Capture the cell that displays the provided text and extract its [x, y] central coordinate. 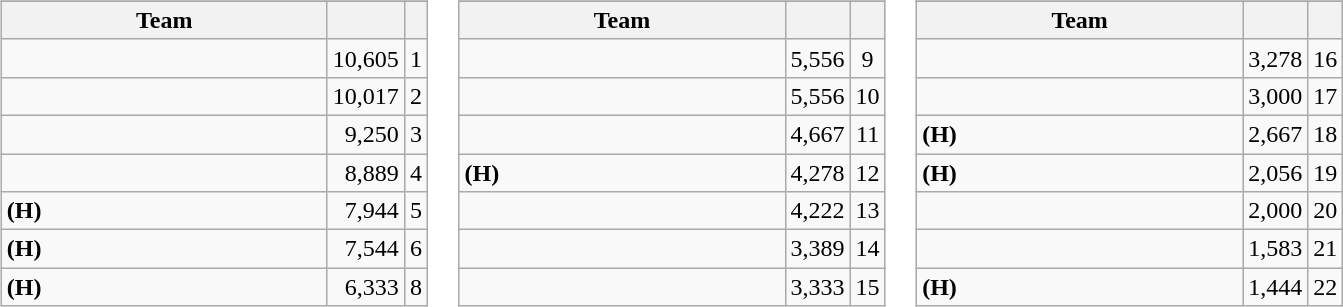
9,250 [366, 134]
2,000 [1276, 211]
14 [868, 249]
8 [416, 287]
2 [416, 96]
3,000 [1276, 96]
4,222 [818, 211]
22 [1326, 287]
10,017 [366, 96]
2,056 [1276, 173]
10 [868, 96]
9 [868, 58]
1,444 [1276, 287]
10,605 [366, 58]
19 [1326, 173]
11 [868, 134]
20 [1326, 211]
1 [416, 58]
16 [1326, 58]
3,278 [1276, 58]
3,389 [818, 249]
4 [416, 173]
12 [868, 173]
4,278 [818, 173]
18 [1326, 134]
4,667 [818, 134]
13 [868, 211]
6 [416, 249]
7,944 [366, 211]
3,333 [818, 287]
21 [1326, 249]
17 [1326, 96]
3 [416, 134]
8,889 [366, 173]
7,544 [366, 249]
15 [868, 287]
1,583 [1276, 249]
5 [416, 211]
6,333 [366, 287]
2,667 [1276, 134]
